Capture the cell that displays the provided text and extract its (X, Y) central coordinate. 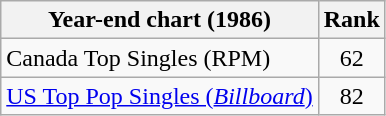
Canada Top Singles (RPM) (160, 58)
Year-end chart (1986) (160, 20)
62 (352, 58)
US Top Pop Singles (Billboard) (160, 96)
82 (352, 96)
Rank (352, 20)
